Identify which cell holds the provided text, then report its [x, y] central coordinate. 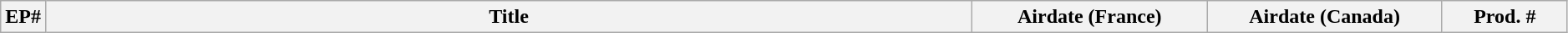
EP# [23, 17]
Airdate (France) [1089, 17]
Title [508, 17]
Airdate (Canada) [1325, 17]
Prod. # [1505, 17]
